Return [X, Y] of the center of cell containing provided text 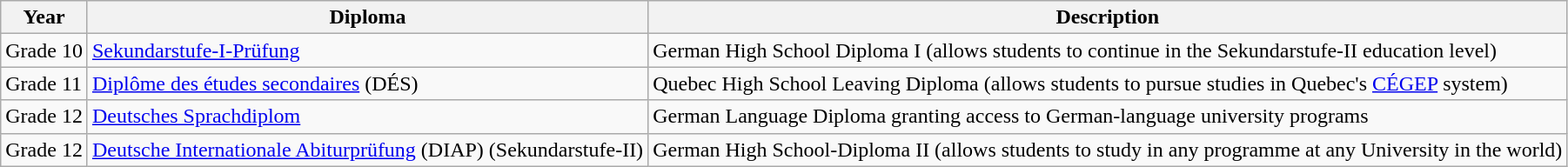
German High School Diploma I (allows students to continue in the Sekundarstufe-II education level) [1108, 50]
German High School-Diploma II (allows students to study in any programme at any University in the world) [1108, 150]
Grade 10 [44, 50]
Year [44, 17]
Sekundarstufe-I-Prüfung [367, 50]
Grade 11 [44, 83]
Description [1108, 17]
Diploma [367, 17]
German Language Diploma granting access to German-language university programs [1108, 117]
Deutsche Internationale Abiturprüfung (DIAP) (Sekundarstufe-II) [367, 150]
Deutsches Sprachdiplom [367, 117]
Diplôme des études secondaires (DÉS) [367, 83]
Quebec High School Leaving Diploma (allows students to pursue studies in Quebec's CÉGEP system) [1108, 83]
